Extract the (X, Y) coordinate from the center of the cell holding the provided text.  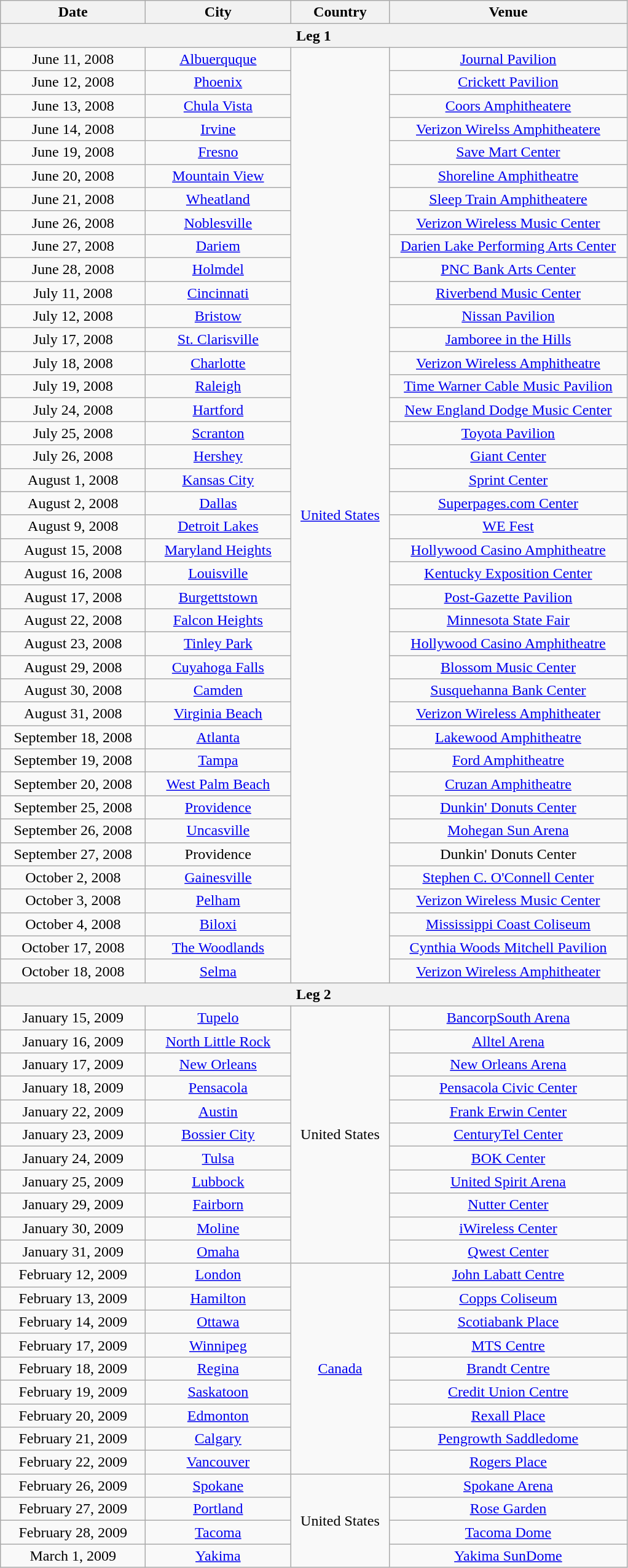
Cuyahoga Falls (218, 667)
February 18, 2009 (73, 1368)
Biloxi (218, 924)
June 11, 2008 (73, 59)
Pelham (218, 901)
BOK Center (508, 1158)
Louisville (218, 573)
June 27, 2008 (73, 246)
February 22, 2009 (73, 1462)
London (218, 1275)
Calgary (218, 1439)
PNC Bank Arts Center (508, 269)
August 31, 2008 (73, 714)
Edmonton (218, 1415)
Giant Center (508, 457)
Cynthia Woods Mitchell Pavilion (508, 947)
Blossom Music Center (508, 667)
February 19, 2009 (73, 1392)
February 27, 2009 (73, 1509)
Holmdel (218, 269)
Credit Union Centre (508, 1392)
Leg 2 (313, 994)
Pensacola Civic Center (508, 1088)
Tampa (218, 761)
July 11, 2008 (73, 293)
Wheatland (218, 199)
Nissan Pavilion (508, 316)
September 19, 2008 (73, 761)
Fresno (218, 152)
Alltel Arena (508, 1041)
Cruzan Amphitheatre (508, 784)
February 17, 2009 (73, 1345)
Detroit Lakes (218, 527)
January 18, 2009 (73, 1088)
Moline (218, 1228)
United Spirit Arena (508, 1182)
Atlanta (218, 737)
Mohegan Sun Arena (508, 831)
Regina (218, 1368)
August 22, 2008 (73, 620)
June 19, 2008 (73, 152)
June 13, 2008 (73, 106)
Winnipeg (218, 1345)
September 25, 2008 (73, 807)
January 24, 2009 (73, 1158)
Fairborn (218, 1205)
Qwest Center (508, 1252)
Ottawa (218, 1322)
Omaha (218, 1252)
September 27, 2008 (73, 854)
August 9, 2008 (73, 527)
Verizon Wireless Amphitheatre (508, 363)
March 1, 2009 (73, 1556)
Superpages.com Center (508, 503)
February 20, 2009 (73, 1415)
Mississippi Coast Coliseum (508, 924)
January 22, 2009 (73, 1111)
Burgettstown (218, 597)
Bossier City (218, 1135)
Maryland Heights (218, 550)
January 30, 2009 (73, 1228)
Jamboree in the Hills (508, 340)
February 13, 2009 (73, 1298)
Sleep Train Amphitheatere (508, 199)
Ford Amphitheatre (508, 761)
Copps Coliseum (508, 1298)
Saskatoon (218, 1392)
Kentucky Exposition Center (508, 573)
Tulsa (218, 1158)
January 16, 2009 (73, 1041)
June 26, 2008 (73, 222)
Country (340, 12)
Sprint Center (508, 480)
Austin (218, 1111)
Charlotte (218, 363)
iWireless Center (508, 1228)
Pengrowth Saddledome (508, 1439)
January 31, 2009 (73, 1252)
Lubbock (218, 1182)
Lakewood Amphitheatre (508, 737)
Post-Gazette Pavilion (508, 597)
Date (73, 12)
Uncasville (218, 831)
Chula Vista (218, 106)
New England Dodge Music Center (508, 410)
North Little Rock (218, 1041)
West Palm Beach (218, 784)
Tinley Park (218, 643)
Journal Pavilion (508, 59)
July 25, 2008 (73, 433)
Irvine (218, 129)
Minnesota State Fair (508, 620)
St. Clarisville (218, 340)
Virginia Beach (218, 714)
Scotiabank Place (508, 1322)
Noblesville (218, 222)
October 4, 2008 (73, 924)
August 1, 2008 (73, 480)
June 20, 2008 (73, 176)
Vancouver (218, 1462)
August 17, 2008 (73, 597)
Bristow (218, 316)
Dariem (218, 246)
Toyota Pavilion (508, 433)
August 16, 2008 (73, 573)
Yakima (218, 1556)
September 20, 2008 (73, 784)
New Orleans Arena (508, 1065)
February 28, 2009 (73, 1532)
Time Warner Cable Music Pavilion (508, 386)
July 19, 2008 (73, 386)
Riverbend Music Center (508, 293)
August 23, 2008 (73, 643)
January 23, 2009 (73, 1135)
January 15, 2009 (73, 1017)
Hershey (218, 457)
August 30, 2008 (73, 691)
Pensacola (218, 1088)
Rose Garden (508, 1509)
Brandt Centre (508, 1368)
September 18, 2008 (73, 737)
WE Fest (508, 527)
Hamilton (218, 1298)
Phoenix (218, 82)
Canada (340, 1369)
The Woodlands (218, 947)
Frank Erwin Center (508, 1111)
Crickett Pavilion (508, 82)
July 12, 2008 (73, 316)
Shoreline Amphitheatre (508, 176)
Leg 1 (313, 36)
Selma (218, 971)
February 26, 2009 (73, 1486)
January 17, 2009 (73, 1065)
MTS Centre (508, 1345)
July 26, 2008 (73, 457)
February 21, 2009 (73, 1439)
August 29, 2008 (73, 667)
Raleigh (218, 386)
Scranton (218, 433)
Falcon Heights (218, 620)
Save Mart Center (508, 152)
June 14, 2008 (73, 129)
New Orleans (218, 1065)
Mountain View (218, 176)
February 12, 2009 (73, 1275)
Tacoma (218, 1532)
Darien Lake Performing Arts Center (508, 246)
BancorpSouth Arena (508, 1017)
Kansas City (218, 480)
January 25, 2009 (73, 1182)
July 24, 2008 (73, 410)
Cincinnati (218, 293)
City (218, 12)
Coors Amphitheatere (508, 106)
Tupelo (218, 1017)
August 2, 2008 (73, 503)
Verizon Wirelss Amphitheatere (508, 129)
Rexall Place (508, 1415)
October 17, 2008 (73, 947)
Stephen C. O'Connell Center (508, 877)
October 3, 2008 (73, 901)
September 26, 2008 (73, 831)
June 12, 2008 (73, 82)
Camden (218, 691)
June 21, 2008 (73, 199)
CenturyTel Center (508, 1135)
June 28, 2008 (73, 269)
Susquehanna Bank Center (508, 691)
Nutter Center (508, 1205)
February 14, 2009 (73, 1322)
August 15, 2008 (73, 550)
Venue (508, 12)
Rogers Place (508, 1462)
January 29, 2009 (73, 1205)
Portland (218, 1509)
July 17, 2008 (73, 340)
Dallas (218, 503)
October 18, 2008 (73, 971)
Albuerquque (218, 59)
Gainesville (218, 877)
Hartford (218, 410)
Spokane (218, 1486)
Spokane Arena (508, 1486)
July 18, 2008 (73, 363)
October 2, 2008 (73, 877)
Yakima SunDome (508, 1556)
John Labatt Centre (508, 1275)
Tacoma Dome (508, 1532)
